Detect which cell encompasses the target text, then output its (x, y) center coordinate. 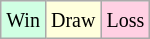
Loss (126, 20)
Win (24, 20)
Draw (72, 20)
